Locate the cell with the specified text and output its (x, y) center coordinate. 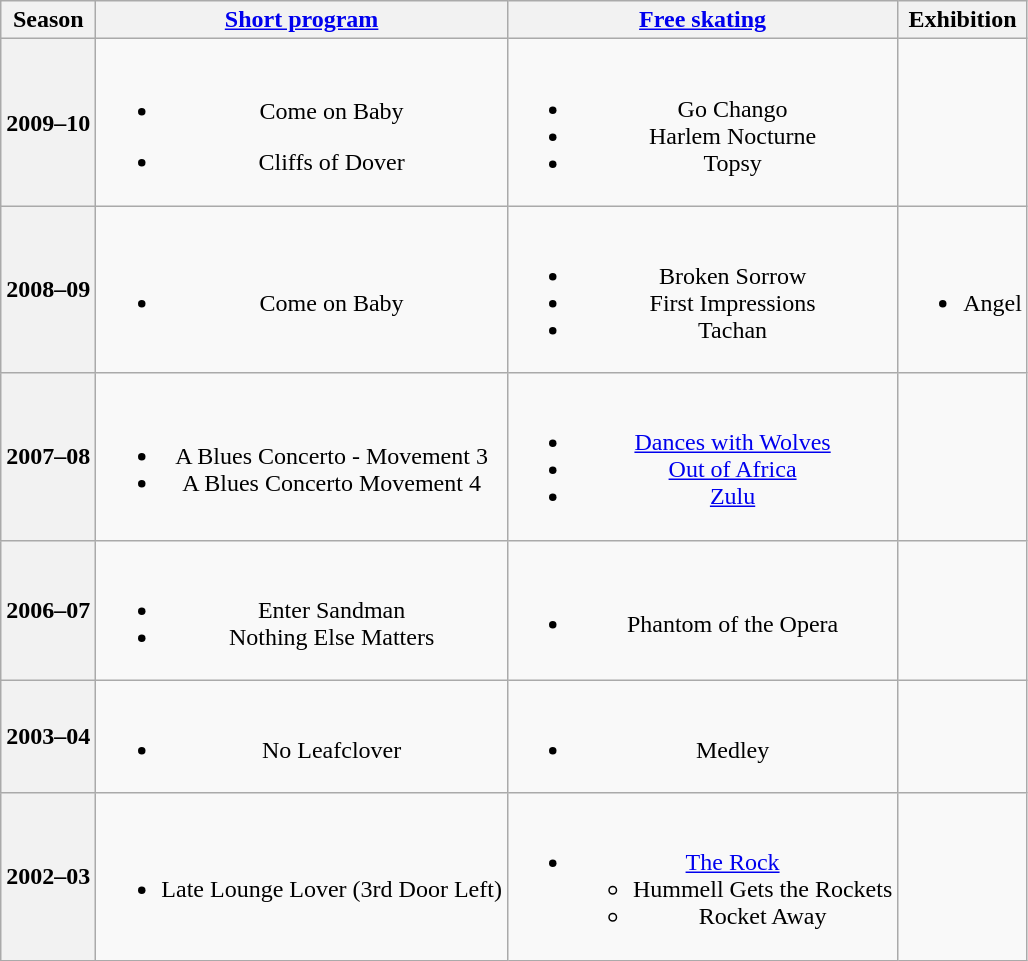
Exhibition (963, 20)
2009–10 (48, 122)
Come on BabyCliffs of Dover (302, 122)
2002–03 (48, 876)
Late Lounge Lover (3rd Door Left) (302, 876)
Angel (963, 290)
Phantom of the Opera (702, 610)
Enter SandmanNothing Else Matters (302, 610)
Go ChangoHarlem NocturneTopsy (702, 122)
Dances with WolvesOut of AfricaZulu (702, 456)
A Blues Concerto - Movement 3A Blues Concerto Movement 4 (302, 456)
2007–08 (48, 456)
Broken SorrowFirst ImpressionsTachan (702, 290)
2003–04 (48, 736)
2006–07 (48, 610)
Free skating (702, 20)
Short program (302, 20)
Medley (702, 736)
2008–09 (48, 290)
No Leafclover (302, 736)
Come on Baby (302, 290)
Season (48, 20)
The RockHummell Gets the RocketsRocket Away (702, 876)
